Scan for the cell matching the given text and deliver its [x, y] coordinate at center. 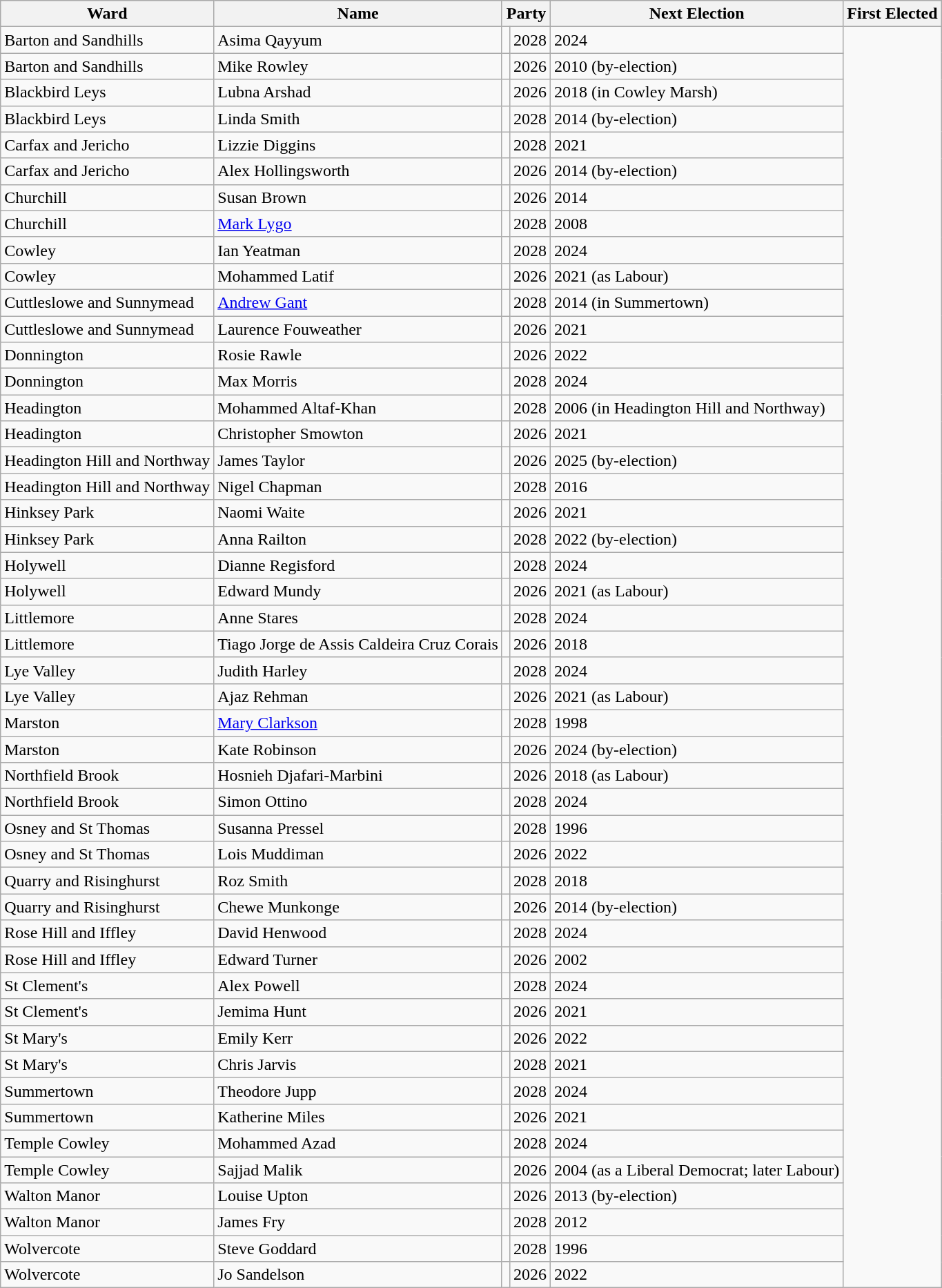
Nigel Chapman [358, 487]
2002 [697, 959]
Asima Qayyum [358, 40]
Lizzie Diggins [358, 145]
Louise Upton [358, 1196]
Jemima Hunt [358, 1012]
2010 (by-election) [697, 66]
Ajaz Rehman [358, 696]
Mohammed Altaf-Khan [358, 408]
Laurence Fouweather [358, 329]
Anne Stares [358, 618]
Next Election [697, 14]
Jo Sandelson [358, 1275]
2018 (as Labour) [697, 776]
2014 [697, 197]
Lubna Arshad [358, 92]
Susanna Pressel [358, 828]
Edward Mundy [358, 592]
Tiago Jorge de Assis Caldeira Cruz Corais [358, 644]
Mohammed Azad [358, 1143]
2022 (by-election) [697, 539]
Simon Ottino [358, 802]
Christopher Smowton [358, 434]
Mike Rowley [358, 66]
2016 [697, 487]
James Fry [358, 1222]
Chewe Munkonge [358, 907]
Mohammed Latif [358, 276]
Emily Kerr [358, 1038]
Ward [108, 14]
2014 (in Summertown) [697, 302]
Alex Hollingsworth [358, 171]
Name [358, 14]
Rosie Rawle [358, 355]
Roz Smith [358, 881]
2013 (by-election) [697, 1196]
Edward Turner [358, 959]
1998 [697, 723]
2024 (by-election) [697, 749]
Ian Yeatman [358, 250]
Hosnieh Djafari-Marbini [358, 776]
2025 (by-election) [697, 460]
2004 (as a Liberal Democrat; later Labour) [697, 1170]
Dianne Regisford [358, 565]
2012 [697, 1222]
2008 [697, 224]
Sajjad Malik [358, 1170]
Lois Muddiman [358, 855]
James Taylor [358, 460]
Katherine Miles [358, 1117]
Linda Smith [358, 119]
Steve Goddard [358, 1249]
Susan Brown [358, 197]
Chris Jarvis [358, 1064]
Kate Robinson [358, 749]
Mark Lygo [358, 224]
Max Morris [358, 382]
Party [526, 14]
Judith Harley [358, 670]
Naomi Waite [358, 513]
David Henwood [358, 933]
2018 (in Cowley Marsh) [697, 92]
Theodore Jupp [358, 1091]
Alex Powell [358, 986]
Mary Clarkson [358, 723]
First Elected [892, 14]
Andrew Gant [358, 302]
Anna Railton [358, 539]
2006 (in Headington Hill and Northway) [697, 408]
